Return the [x, y] coordinate for the center point of the cell that contains the specified text.  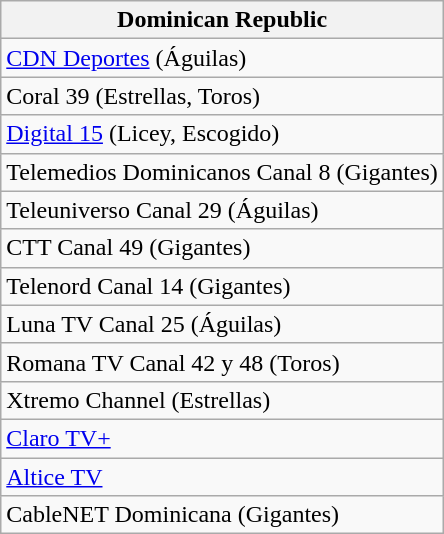
Luna TV Canal 25 (Águilas) [222, 324]
CTT Canal 49 (Gigantes) [222, 248]
Coral 39 (Estrellas, Toros) [222, 96]
Dominican Republic [222, 20]
Altice TV [222, 477]
CableNET Dominicana (Gigantes) [222, 515]
Telemedios Dominicanos Canal 8 (Gigantes) [222, 172]
Xtremo Channel (Estrellas) [222, 400]
Digital 15 (Licey, Escogido) [222, 134]
Telenord Canal 14 (Gigantes) [222, 286]
CDN Deportes (Águilas) [222, 58]
Romana TV Canal 42 y 48 (Toros) [222, 362]
Claro TV+ [222, 438]
Teleuniverso Canal 29 (Águilas) [222, 210]
